Return (X, Y) of the center of cell containing provided text 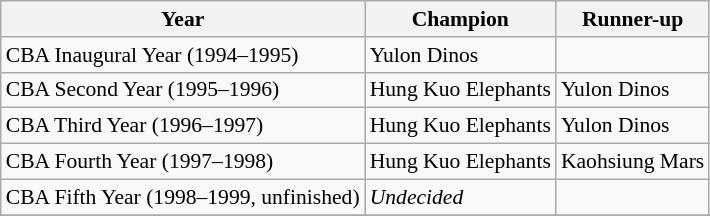
Undecided (460, 197)
CBA Inaugural Year (1994–1995) (183, 55)
Runner-up (632, 19)
Kaohsiung Mars (632, 162)
CBA Fifth Year (1998–1999, unfinished) (183, 197)
CBA Second Year (1995–1996) (183, 90)
Champion (460, 19)
Year (183, 19)
CBA Third Year (1996–1997) (183, 126)
CBA Fourth Year (1997–1998) (183, 162)
